Identify which cell holds the provided text, then report its (x, y) central coordinate. 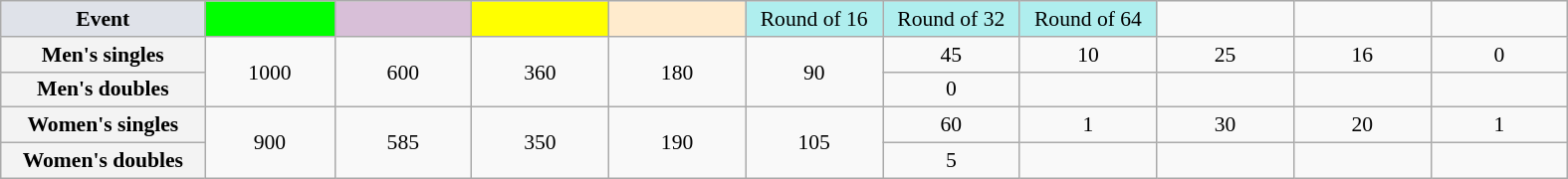
45 (951, 55)
190 (677, 143)
180 (677, 72)
60 (951, 125)
90 (814, 72)
Round of 32 (951, 19)
Round of 64 (1088, 19)
Event (104, 19)
900 (270, 143)
105 (814, 143)
Women's singles (104, 125)
1000 (270, 72)
16 (1362, 55)
10 (1088, 55)
20 (1362, 125)
5 (951, 161)
360 (541, 72)
Round of 16 (814, 19)
350 (541, 143)
600 (403, 72)
Men's singles (104, 55)
30 (1226, 125)
Men's doubles (104, 89)
585 (403, 143)
25 (1226, 55)
Women's doubles (104, 161)
